Search for the cell housing the specified text and yield its [X, Y] center coordinate. 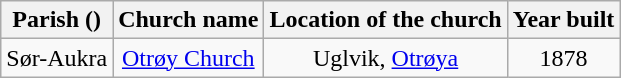
Year built [564, 20]
Parish () [57, 20]
Sør-Aukra [57, 58]
Location of the church [386, 20]
Otrøy Church [188, 58]
Church name [188, 20]
Uglvik, Otrøya [386, 58]
1878 [564, 58]
